Return [X, Y] of the center of cell containing provided text 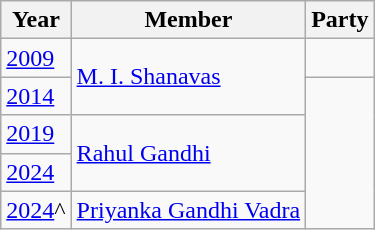
2014 [36, 96]
Party [340, 20]
2019 [36, 134]
Rahul Gandhi [188, 153]
M. I. Shanavas [188, 77]
Year [36, 20]
Priyanka Gandhi Vadra [188, 210]
2024^ [36, 210]
Member [188, 20]
2009 [36, 58]
2024 [36, 172]
